Find where the given text appears and provide that cell's center as [X, Y] coordinate. 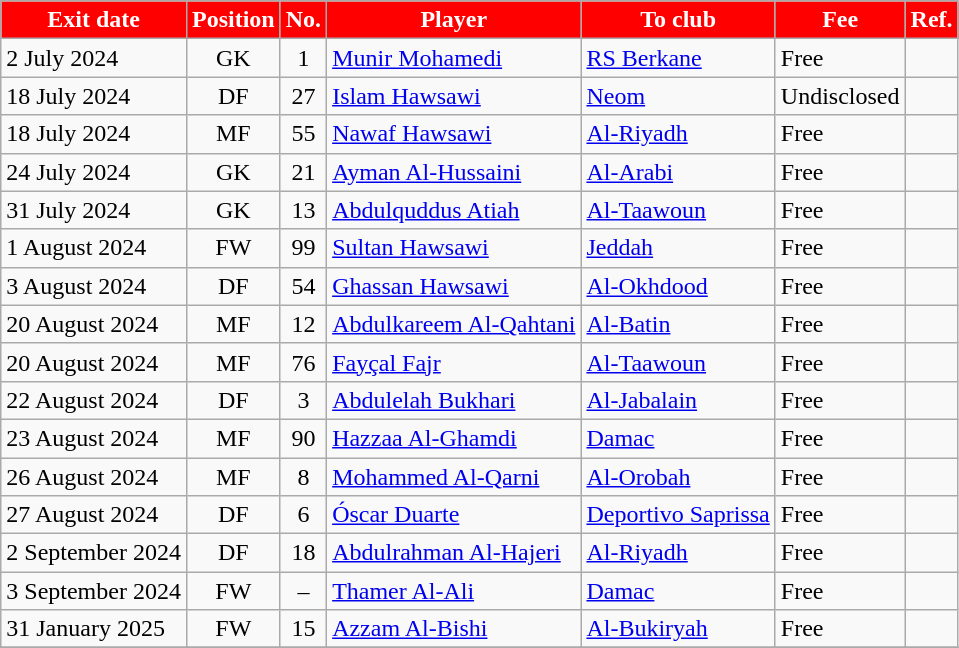
99 [303, 248]
Abdulrahman Al-Hajeri [454, 553]
27 [303, 96]
Abdulelah Bukhari [454, 400]
Thamer Al-Ali [454, 591]
6 [303, 515]
Al-Bukiryah [678, 629]
Azzam Al-Bishi [454, 629]
54 [303, 286]
RS Berkane [678, 58]
22 August 2024 [94, 400]
To club [678, 20]
15 [303, 629]
8 [303, 477]
Al-Jabalain [678, 400]
Fee [840, 20]
Ayman Al-Hussaini [454, 172]
Position [233, 20]
18 [303, 553]
27 August 2024 [94, 515]
Deportivo Saprissa [678, 515]
Player [454, 20]
12 [303, 324]
Al-Orobah [678, 477]
3 September 2024 [94, 591]
24 July 2024 [94, 172]
1 August 2024 [94, 248]
90 [303, 438]
23 August 2024 [94, 438]
Fayçal Fajr [454, 362]
Abdulkareem Al-Qahtani [454, 324]
31 January 2025 [94, 629]
Nawaf Hawsawi [454, 134]
2 September 2024 [94, 553]
No. [303, 20]
Exit date [94, 20]
Al-Arabi [678, 172]
26 August 2024 [94, 477]
55 [303, 134]
Munir Mohamedi [454, 58]
Neom [678, 96]
3 August 2024 [94, 286]
Mohammed Al-Qarni [454, 477]
Sultan Hawsawi [454, 248]
76 [303, 362]
Abdulquddus Atiah [454, 210]
3 [303, 400]
Ref. [932, 20]
31 July 2024 [94, 210]
2 July 2024 [94, 58]
Ghassan Hawsawi [454, 286]
13 [303, 210]
Al-Okhdood [678, 286]
21 [303, 172]
Óscar Duarte [454, 515]
1 [303, 58]
Undisclosed [840, 96]
Hazzaa Al-Ghamdi [454, 438]
Islam Hawsawi [454, 96]
Al-Batin [678, 324]
– [303, 591]
Jeddah [678, 248]
